Extract the (X, Y) coordinate from the center of the cell holding the provided text.  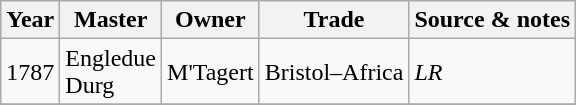
Source & notes (492, 20)
Master (111, 20)
Trade (334, 20)
EngledueDurg (111, 72)
1787 (30, 72)
LR (492, 72)
Year (30, 20)
M'Tagert (211, 72)
Bristol–Africa (334, 72)
Owner (211, 20)
